Identify which cell holds the provided text, then report its (X, Y) central coordinate. 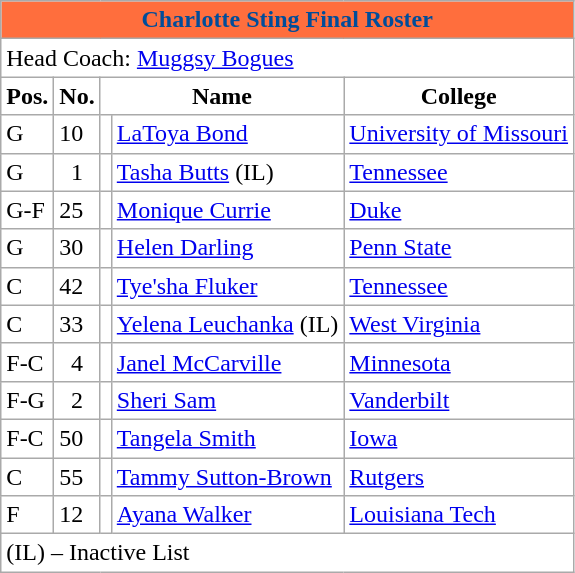
33 (77, 324)
Charlotte Sting Final Roster (288, 20)
Name (222, 96)
Helen Darling (228, 248)
30 (77, 248)
12 (77, 515)
LaToya Bond (228, 134)
4 (77, 362)
Head Coach: Muggsy Bogues (288, 58)
Tammy Sutton-Brown (228, 477)
(IL) – Inactive List (288, 553)
Ayana Walker (228, 515)
No. (77, 96)
Monique Currie (228, 210)
Rutgers (459, 477)
Duke (459, 210)
2 (77, 400)
55 (77, 477)
University of Missouri (459, 134)
50 (77, 438)
Iowa (459, 438)
42 (77, 286)
F-G (28, 400)
Penn State (459, 248)
Tye'sha Fluker (228, 286)
1 (77, 172)
Janel McCarville (228, 362)
Minnesota (459, 362)
College (459, 96)
Yelena Leuchanka (IL) (228, 324)
Sheri Sam (228, 400)
25 (77, 210)
G-F (28, 210)
10 (77, 134)
Vanderbilt (459, 400)
Pos. (28, 96)
Louisiana Tech (459, 515)
Tasha Butts (IL) (228, 172)
West Virginia (459, 324)
Tangela Smith (228, 438)
F (28, 515)
